For the text-containing cell, return its midpoint in [X, Y] coordinate format. 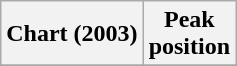
Peakposition [189, 34]
Chart (2003) [72, 34]
